Identify which cell holds the provided text, then report its [X, Y] central coordinate. 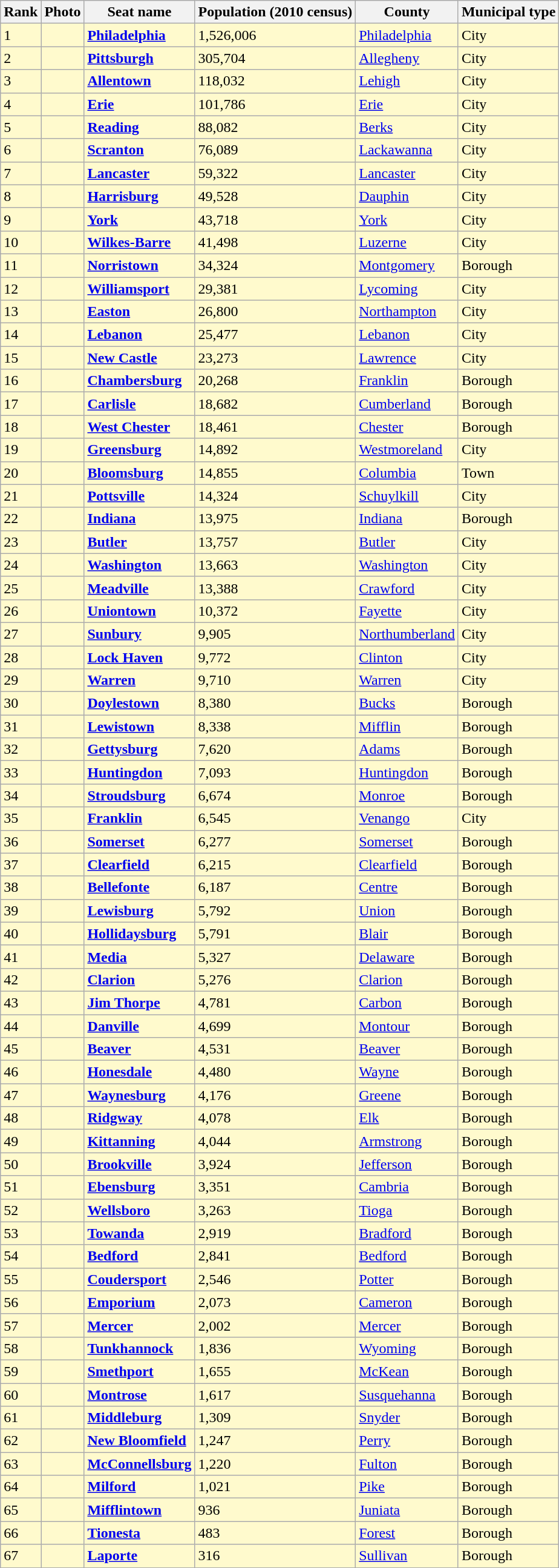
Allegheny [407, 58]
13,388 [275, 588]
Middleburg [139, 1418]
65 [21, 1510]
Elk [407, 1118]
3,351 [275, 1187]
13,975 [275, 519]
33 [21, 772]
19 [21, 450]
34 [21, 796]
37 [21, 865]
Perry [407, 1441]
Union [407, 911]
Waynesburg [139, 1095]
Towanda [139, 1233]
Bucks [407, 703]
Forest [407, 1533]
Chambersburg [139, 381]
Northumberland [407, 634]
5 [21, 127]
14,892 [275, 450]
1,247 [275, 1441]
Emporium [139, 1302]
Rank [21, 12]
11 [21, 265]
4,480 [275, 1072]
2,919 [275, 1233]
17 [21, 404]
Population (2010 census) [275, 12]
1 [21, 35]
1,021 [275, 1487]
16 [21, 381]
13 [21, 312]
10 [21, 242]
88,082 [275, 127]
20,268 [275, 381]
McKean [407, 1371]
55 [21, 1279]
Adams [407, 749]
49,528 [275, 196]
Centre [407, 888]
25,477 [275, 335]
Smethport [139, 1371]
Town [508, 473]
47 [21, 1095]
4,044 [275, 1141]
36 [21, 842]
51 [21, 1187]
Meadville [139, 588]
Uniontown [139, 611]
Seat name [139, 12]
Lewistown [139, 726]
New Castle [139, 358]
Coudersport [139, 1279]
7,093 [275, 772]
27 [21, 634]
24 [21, 565]
22 [21, 519]
Luzerne [407, 242]
305,704 [275, 58]
Pittsburgh [139, 58]
Westmoreland [407, 450]
4,078 [275, 1118]
Cameron [407, 1302]
Honesdale [139, 1072]
6,277 [275, 842]
Lycoming [407, 289]
23,273 [275, 358]
Monroe [407, 796]
Pottsville [139, 496]
59 [21, 1371]
Berks [407, 127]
50 [21, 1164]
2,073 [275, 1302]
Wilkes-Barre [139, 242]
Lock Haven [139, 657]
West Chester [139, 427]
New Bloomfield [139, 1441]
Wellsboro [139, 1210]
29 [21, 680]
66 [21, 1533]
Lehigh [407, 81]
1,836 [275, 1348]
Sullivan [407, 1556]
30 [21, 703]
60 [21, 1394]
Lewisburg [139, 911]
63 [21, 1464]
Blair [407, 934]
Bradford [407, 1233]
Municipal type [508, 12]
Juniata [407, 1510]
14,324 [275, 496]
4,531 [275, 1049]
2,546 [275, 1279]
8,380 [275, 703]
43,718 [275, 219]
Norristown [139, 265]
Bloomsburg [139, 473]
Schuylkill [407, 496]
Dauphin [407, 196]
58 [21, 1348]
3,263 [275, 1210]
Doylestown [139, 703]
38 [21, 888]
29,381 [275, 289]
57 [21, 1325]
Montgomery [407, 265]
Lackawanna [407, 150]
54 [21, 1256]
Venango [407, 819]
Mifflintown [139, 1510]
Fayette [407, 611]
Crawford [407, 588]
Kittanning [139, 1141]
32 [21, 749]
1,617 [275, 1394]
Clinton [407, 657]
Reading [139, 127]
Hollidaysburg [139, 934]
5,276 [275, 980]
9,710 [275, 680]
Chester [407, 427]
46 [21, 1072]
15 [21, 358]
Delaware [407, 957]
Montrose [139, 1394]
Stroudsburg [139, 796]
3 [21, 81]
42 [21, 980]
5,791 [275, 934]
5,792 [275, 911]
Danville [139, 1026]
25 [21, 588]
483 [275, 1533]
21 [21, 496]
23 [21, 542]
Pike [407, 1487]
Lawrence [407, 358]
Armstrong [407, 1141]
Northampton [407, 312]
Wayne [407, 1072]
Cumberland [407, 404]
Bellefonte [139, 888]
3,924 [275, 1164]
Greene [407, 1095]
8,338 [275, 726]
316 [275, 1556]
26 [21, 611]
Fulton [407, 1464]
67 [21, 1556]
9,905 [275, 634]
Greensburg [139, 450]
4,176 [275, 1095]
10,372 [275, 611]
Tionesta [139, 1533]
13,757 [275, 542]
61 [21, 1418]
Columbia [407, 473]
Gettysburg [139, 749]
64 [21, 1487]
Potter [407, 1279]
1,526,006 [275, 35]
20 [21, 473]
Snyder [407, 1418]
6 [21, 150]
Jim Thorpe [139, 1003]
31 [21, 726]
18,682 [275, 404]
Cambria [407, 1187]
18,461 [275, 427]
4,781 [275, 1003]
12 [21, 289]
4 [21, 104]
52 [21, 1210]
Tunkhannock [139, 1348]
Brookville [139, 1164]
1,309 [275, 1418]
County [407, 12]
Ridgway [139, 1118]
56 [21, 1302]
59,322 [275, 173]
49 [21, 1141]
Milford [139, 1487]
40 [21, 934]
Ebensburg [139, 1187]
26,800 [275, 312]
2 [21, 58]
39 [21, 911]
Media [139, 957]
1,220 [275, 1464]
9,772 [275, 657]
Laporte [139, 1556]
18 [21, 427]
118,032 [275, 81]
Sunbury [139, 634]
6,187 [275, 888]
35 [21, 819]
Mifflin [407, 726]
McConnellsburg [139, 1464]
62 [21, 1441]
34,324 [275, 265]
Wyoming [407, 1348]
2,002 [275, 1325]
7 [21, 173]
9 [21, 219]
Photo [63, 12]
936 [275, 1510]
2,841 [275, 1256]
Montour [407, 1026]
Harrisburg [139, 196]
6,674 [275, 796]
28 [21, 657]
7,620 [275, 749]
Williamsport [139, 289]
6,215 [275, 865]
Allentown [139, 81]
Carlisle [139, 404]
1,655 [275, 1371]
44 [21, 1026]
Tioga [407, 1210]
Scranton [139, 150]
14,855 [275, 473]
14 [21, 335]
Jefferson [407, 1164]
48 [21, 1118]
53 [21, 1233]
Susquehanna [407, 1394]
45 [21, 1049]
Easton [139, 312]
5,327 [275, 957]
76,089 [275, 150]
41 [21, 957]
13,663 [275, 565]
101,786 [275, 104]
Carbon [407, 1003]
43 [21, 1003]
41,498 [275, 242]
4,699 [275, 1026]
6,545 [275, 819]
8 [21, 196]
